Detect which cell encompasses the target text, then output its [X, Y] center coordinate. 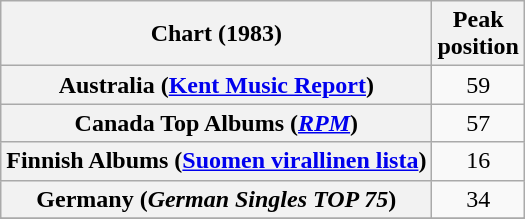
Australia (Kent Music Report) [216, 85]
59 [478, 85]
34 [478, 199]
57 [478, 123]
Peakposition [478, 34]
Finnish Albums (Suomen virallinen lista) [216, 161]
Germany (German Singles TOP 75) [216, 199]
16 [478, 161]
Canada Top Albums (RPM) [216, 123]
Chart (1983) [216, 34]
